Return the [x, y] coordinate for the center point of the cell that contains the specified text.  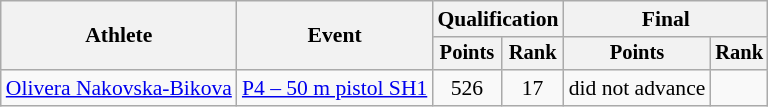
Final [666, 19]
Athlete [119, 36]
526 [466, 88]
Event [334, 36]
did not advance [638, 88]
17 [533, 88]
Qualification [498, 19]
Olivera Nakovska-Bikova [119, 88]
P4 – 50 m pistol SH1 [334, 88]
